Find where the given text appears and provide that cell's center as [x, y] coordinate. 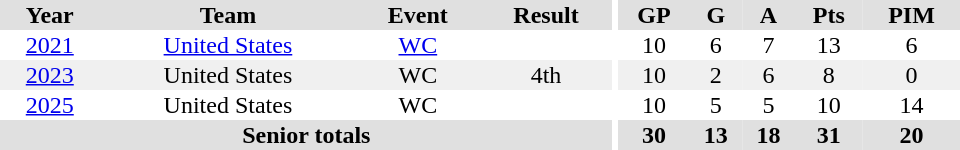
G [716, 15]
Result [546, 15]
4th [546, 75]
2021 [50, 45]
A [768, 15]
2023 [50, 75]
Event [418, 15]
2025 [50, 105]
14 [912, 105]
30 [654, 135]
31 [829, 135]
Year [50, 15]
2 [716, 75]
8 [829, 75]
Team [228, 15]
0 [912, 75]
18 [768, 135]
GP [654, 15]
PIM [912, 15]
20 [912, 135]
Senior totals [306, 135]
Pts [829, 15]
7 [768, 45]
